Extract the [X, Y] coordinate from the center of the cell holding the provided text.  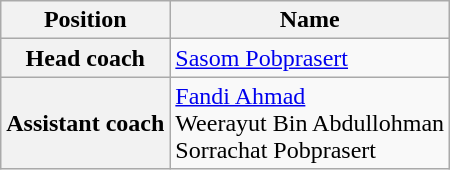
Sasom Pobprasert [310, 58]
Position [86, 20]
Fandi Ahmad Weerayut Bin Abdullohman Sorrachat Pobprasert [310, 123]
Head coach [86, 58]
Assistant coach [86, 123]
Name [310, 20]
